Output the [x, y] coordinate of the center of the cell containing the given text.  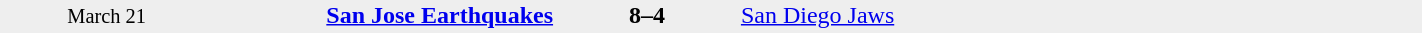
San Jose Earthquakes [384, 15]
San Diego Jaws [910, 15]
March 21 [106, 16]
8–4 [648, 15]
